From the cell containing the given text, extract its center point as [x, y] coordinate. 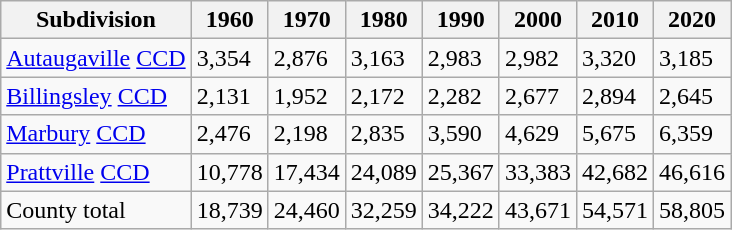
24,460 [306, 210]
2,645 [692, 96]
43,671 [538, 210]
17,434 [306, 172]
3,163 [384, 58]
58,805 [692, 210]
4,629 [538, 134]
3,590 [460, 134]
2010 [614, 20]
2,198 [306, 134]
18,739 [230, 210]
Billingsley CCD [96, 96]
46,616 [692, 172]
2,131 [230, 96]
1960 [230, 20]
25,367 [460, 172]
3,185 [692, 58]
2000 [538, 20]
1,952 [306, 96]
10,778 [230, 172]
2,835 [384, 134]
Autaugaville CCD [96, 58]
3,354 [230, 58]
2,982 [538, 58]
24,089 [384, 172]
2,894 [614, 96]
2,983 [460, 58]
2,172 [384, 96]
34,222 [460, 210]
Prattville CCD [96, 172]
2020 [692, 20]
2,476 [230, 134]
2,876 [306, 58]
County total [96, 210]
5,675 [614, 134]
2,282 [460, 96]
3,320 [614, 58]
Subdivision [96, 20]
1970 [306, 20]
2,677 [538, 96]
32,259 [384, 210]
42,682 [614, 172]
1990 [460, 20]
Marbury CCD [96, 134]
54,571 [614, 210]
33,383 [538, 172]
1980 [384, 20]
6,359 [692, 134]
